Search for the cell housing the specified text and yield its (x, y) center coordinate. 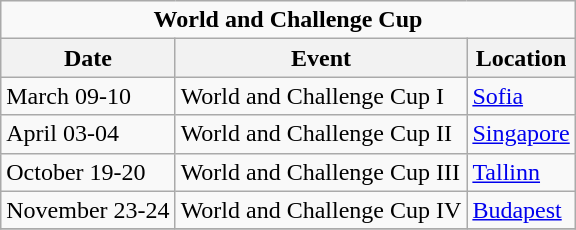
March 09-10 (88, 96)
Singapore (521, 134)
Budapest (521, 210)
Sofia (521, 96)
World and Challenge Cup III (321, 172)
Event (321, 58)
April 03-04 (88, 134)
Date (88, 58)
World and Challenge Cup IV (321, 210)
Location (521, 58)
October 19-20 (88, 172)
Tallinn (521, 172)
World and Challenge Cup I (321, 96)
World and Challenge Cup (288, 20)
World and Challenge Cup II (321, 134)
November 23-24 (88, 210)
